Return the [x, y] coordinate for the center point of the cell that contains the specified text.  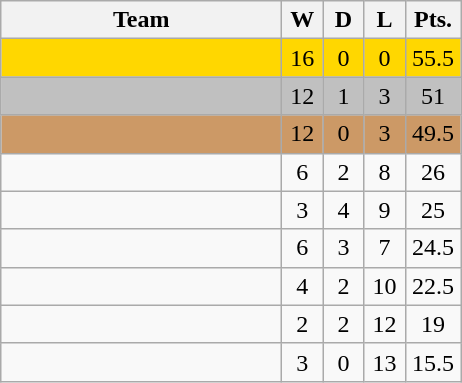
Pts. [433, 20]
22.5 [433, 286]
25 [433, 210]
26 [433, 172]
W [302, 20]
49.5 [433, 134]
15.5 [433, 362]
51 [433, 96]
1 [344, 96]
D [344, 20]
L [384, 20]
24.5 [433, 248]
13 [384, 362]
19 [433, 324]
8 [384, 172]
16 [302, 58]
55.5 [433, 58]
9 [384, 210]
10 [384, 286]
7 [384, 248]
Team [142, 20]
